Return the (X, Y) coordinate for the center point of the cell that contains the specified text.  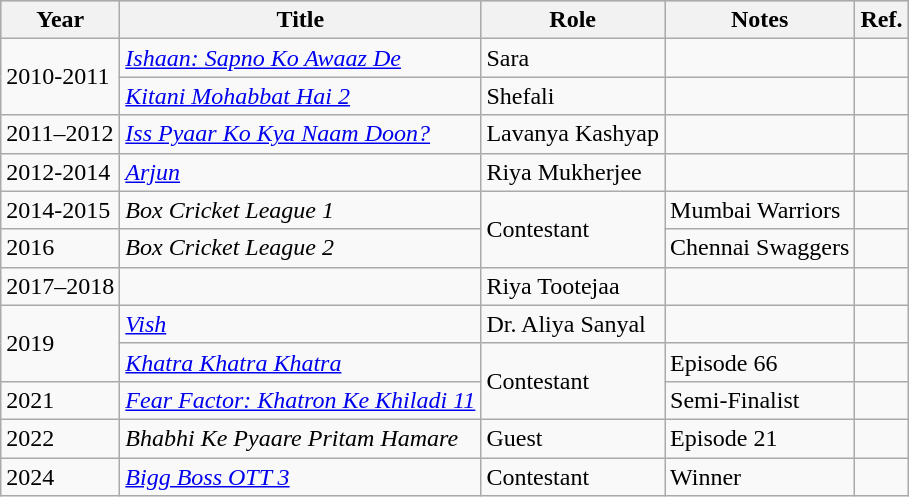
2019 (60, 343)
Title (300, 20)
2016 (60, 248)
Arjun (300, 172)
Notes (760, 20)
Bigg Boss OTT 3 (300, 477)
Year (60, 20)
2022 (60, 438)
Semi-Finalist (760, 400)
2011–2012 (60, 134)
Episode 66 (760, 362)
Chennai Swaggers (760, 248)
Role (573, 20)
Riya Mukherjee (573, 172)
2012-2014 (60, 172)
Mumbai Warriors (760, 210)
Riya Tootejaa (573, 286)
Winner (760, 477)
Ref. (882, 20)
Kitani Mohabbat Hai 2 (300, 96)
2010-2011 (60, 77)
Vish (300, 324)
Box Cricket League 2 (300, 248)
Guest (573, 438)
2024 (60, 477)
2021 (60, 400)
Bhabhi Ke Pyaare Pritam Hamare (300, 438)
Lavanya Kashyap (573, 134)
Sara (573, 58)
Episode 21 (760, 438)
Ishaan: Sapno Ko Awaaz De (300, 58)
Box Cricket League 1 (300, 210)
2014-2015 (60, 210)
Dr. Aliya Sanyal (573, 324)
Shefali (573, 96)
2017–2018 (60, 286)
Fear Factor: Khatron Ke Khiladi 11 (300, 400)
Khatra Khatra Khatra (300, 362)
Iss Pyaar Ko Kya Naam Doon? (300, 134)
